Output the (x, y) coordinate of the center of the cell containing the given text.  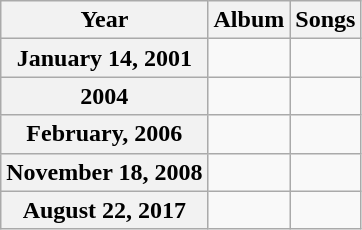
January 14, 2001 (104, 58)
2004 (104, 96)
Year (104, 20)
February, 2006 (104, 134)
August 22, 2017 (104, 210)
Songs (326, 20)
November 18, 2008 (104, 172)
Album (249, 20)
